Provide the [X, Y] coordinate of the cell's center where the given text is located.  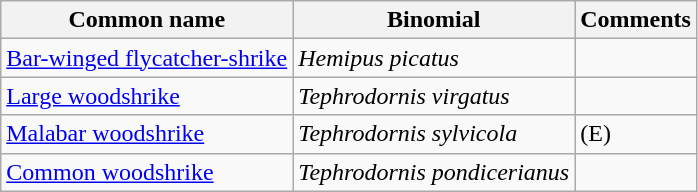
Tephrodornis pondicerianus [434, 172]
Common name [147, 20]
Binomial [434, 20]
Bar-winged flycatcher-shrike [147, 58]
Common woodshrike [147, 172]
(E) [636, 134]
Malabar woodshrike [147, 134]
Hemipus picatus [434, 58]
Tephrodornis virgatus [434, 96]
Large woodshrike [147, 96]
Tephrodornis sylvicola [434, 134]
Comments [636, 20]
